Provide the [x, y] coordinate of the cell's center where the given text is located.  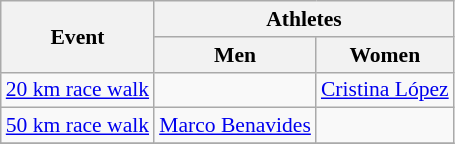
50 km race walk [78, 126]
Marco Benavides [235, 126]
Event [78, 36]
20 km race walk [78, 90]
Women [385, 55]
Athletes [304, 19]
Cristina López [385, 90]
Men [235, 55]
